Output the [X, Y] coordinate of the center of the cell containing the given text.  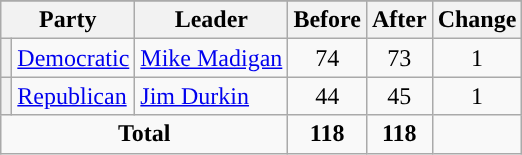
Change [477, 20]
Democratic [74, 58]
Jim Durkin [212, 96]
Total [144, 134]
Leader [212, 20]
Republican [74, 96]
74 [328, 58]
After [399, 20]
Before [328, 20]
45 [399, 96]
Party [68, 20]
Mike Madigan [212, 58]
44 [328, 96]
73 [399, 58]
